Search for the cell housing the specified text and yield its [X, Y] center coordinate. 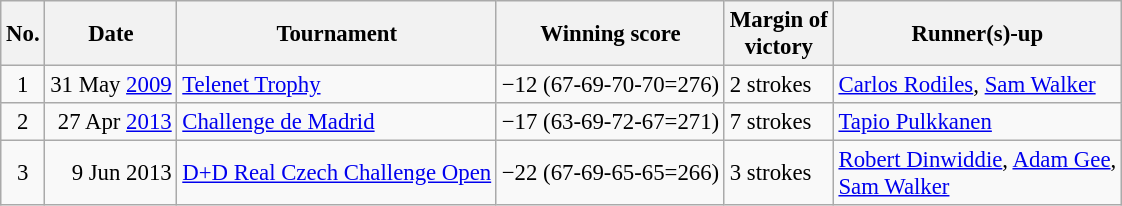
Robert Dinwiddie, Adam Gee, Sam Walker [977, 174]
1 [23, 85]
−17 (63-69-72-67=271) [610, 122]
2 [23, 122]
D+D Real Czech Challenge Open [337, 174]
Carlos Rodiles, Sam Walker [977, 85]
7 strokes [778, 122]
27 Apr 2013 [111, 122]
Telenet Trophy [337, 85]
9 Jun 2013 [111, 174]
No. [23, 34]
2 strokes [778, 85]
Margin ofvictory [778, 34]
Tournament [337, 34]
3 strokes [778, 174]
31 May 2009 [111, 85]
Challenge de Madrid [337, 122]
3 [23, 174]
−22 (67-69-65-65=266) [610, 174]
Runner(s)-up [977, 34]
Tapio Pulkkanen [977, 122]
Winning score [610, 34]
Date [111, 34]
−12 (67-69-70-70=276) [610, 85]
